Capture the cell that displays the provided text and extract its (x, y) central coordinate. 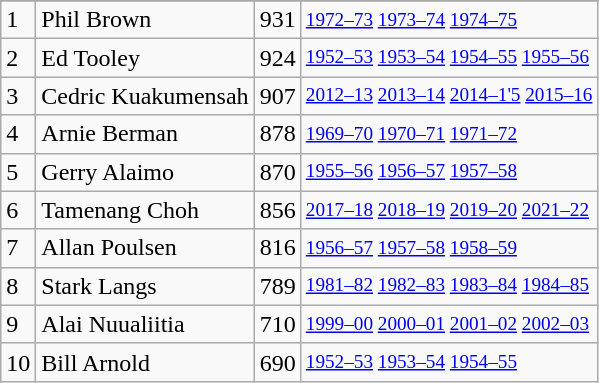
907 (278, 96)
3 (18, 96)
Alai Nuualiitia (145, 324)
Ed Tooley (145, 58)
870 (278, 172)
1955–56 1956–57 1957–58 (449, 172)
Tamenang Choh (145, 210)
8 (18, 286)
Arnie Berman (145, 134)
2012–13 2013–14 2014–1'5 2015–16 (449, 96)
7 (18, 248)
Allan Poulsen (145, 248)
1969–70 1970–71 1971–72 (449, 134)
Gerry Alaimo (145, 172)
2 (18, 58)
Bill Arnold (145, 362)
1999–00 2000–01 2001–02 2002–03 (449, 324)
6 (18, 210)
789 (278, 286)
Stark Langs (145, 286)
1972–73 1973–74 1974–75 (449, 20)
2017–18 2018–19 2019–20 2021–22 (449, 210)
856 (278, 210)
1952–53 1953–54 1954–55 (449, 362)
10 (18, 362)
1956–57 1957–58 1958–59 (449, 248)
Phil Brown (145, 20)
9 (18, 324)
1 (18, 20)
816 (278, 248)
924 (278, 58)
878 (278, 134)
4 (18, 134)
690 (278, 362)
Cedric Kuakumensah (145, 96)
5 (18, 172)
931 (278, 20)
1981–82 1982–83 1983–84 1984–85 (449, 286)
1952–53 1953–54 1954–55 1955–56 (449, 58)
710 (278, 324)
